Output the [X, Y] coordinate of the center of the cell containing the given text.  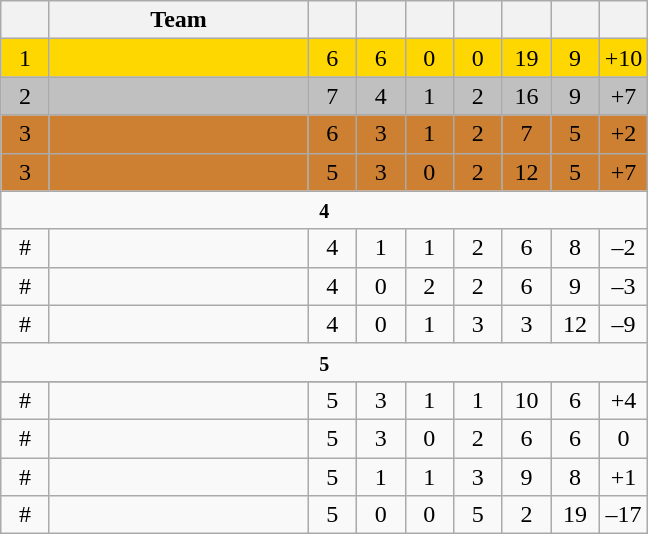
Team [178, 20]
+1 [624, 477]
+10 [624, 58]
–9 [624, 324]
–3 [624, 286]
16 [526, 96]
–17 [624, 515]
+4 [624, 400]
+2 [624, 134]
10 [526, 400]
–2 [624, 248]
